Capture the cell that displays the provided text and extract its [X, Y] central coordinate. 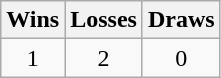
0 [181, 58]
2 [104, 58]
Wins [33, 20]
Losses [104, 20]
1 [33, 58]
Draws [181, 20]
